Scan for the cell matching the given text and deliver its [X, Y] coordinate at center. 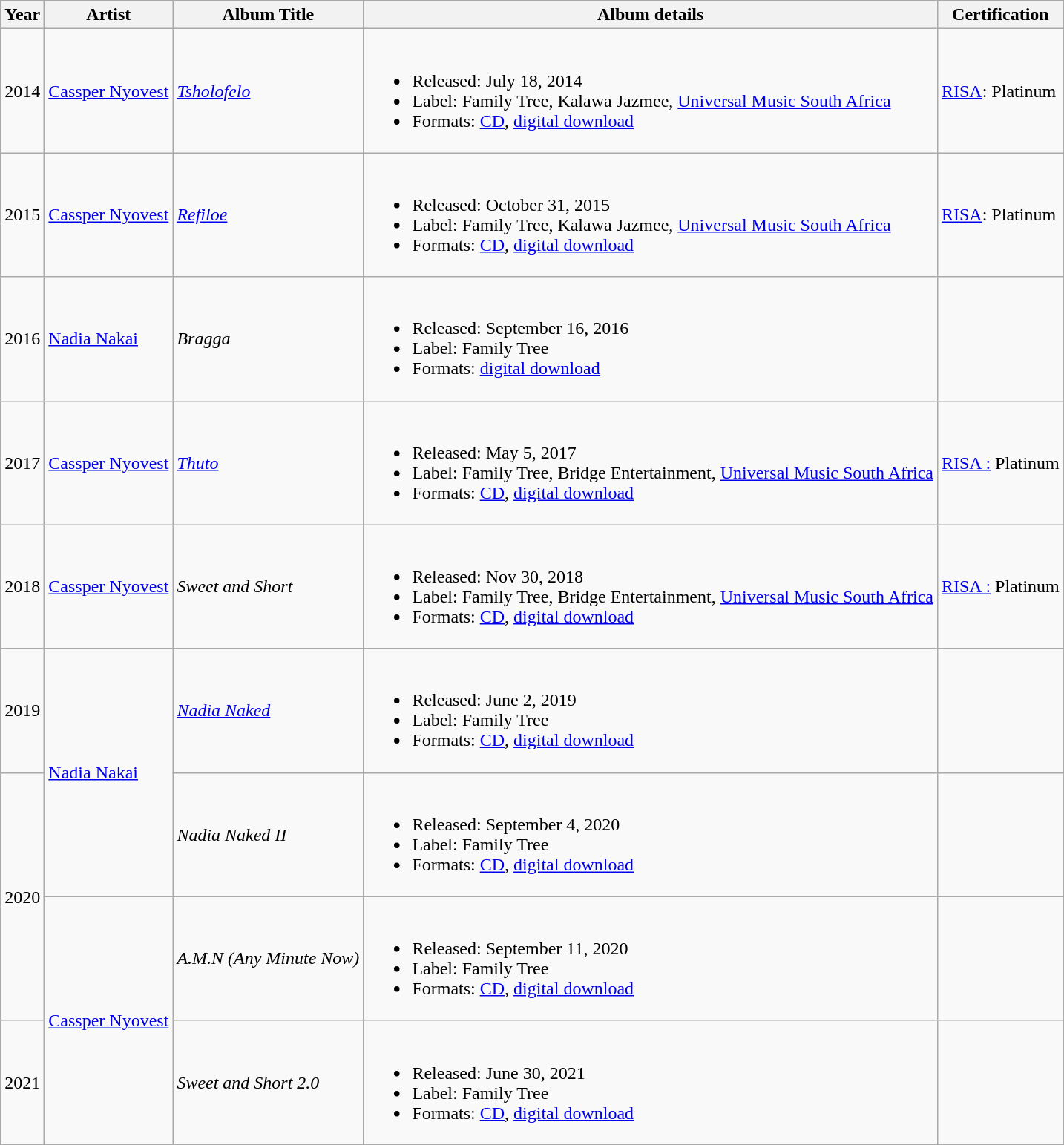
Sweet and Short [269, 586]
Album details [651, 15]
A.M.N (Any Minute Now) [269, 959]
2019 [22, 711]
Released: September 16, 2016Label: Family TreeFormats: digital download [651, 338]
2018 [22, 586]
Released: October 31, 2015Label: Family Tree, Kalawa Jazmee, Universal Music South AfricaFormats: CD, digital download [651, 215]
2014 [22, 91]
Refiloe [269, 215]
Artist [108, 15]
2015 [22, 215]
2017 [22, 463]
Nadia Naked [269, 711]
Released: Nov 30, 2018Label: Family Tree, Bridge Entertainment, Universal Music South AfricaFormats: CD, digital download [651, 586]
Nadia Naked II [269, 834]
Certification [1000, 15]
2020 [22, 896]
Tsholofelo [269, 91]
Thuto [269, 463]
Released: June 2, 2019Label: Family TreeFormats: CD, digital download [651, 711]
Released: September 4, 2020Label: Family TreeFormats: CD, digital download [651, 834]
Year [22, 15]
Bragga [269, 338]
Released: June 30, 2021Label: Family TreeFormats: CD, digital download [651, 1082]
2021 [22, 1082]
2016 [22, 338]
Sweet and Short 2.0 [269, 1082]
Released: September 11, 2020Label: Family TreeFormats: CD, digital download [651, 959]
Released: July 18, 2014Label: Family Tree, Kalawa Jazmee, Universal Music South AfricaFormats: CD, digital download [651, 91]
Album Title [269, 15]
Released: May 5, 2017Label: Family Tree, Bridge Entertainment, Universal Music South AfricaFormats: CD, digital download [651, 463]
